Identify which cell holds the provided text, then report its [X, Y] central coordinate. 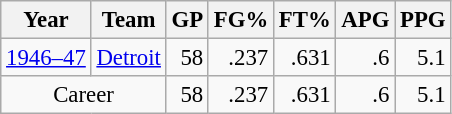
APG [366, 20]
1946–47 [46, 58]
PPG [423, 20]
GP [187, 20]
Team [128, 20]
Career [84, 95]
FT% [304, 20]
Year [46, 20]
Detroit [128, 58]
FG% [240, 20]
